Pinpoint the cell where the given text exists, returning its [x, y] midpoint coordinate. 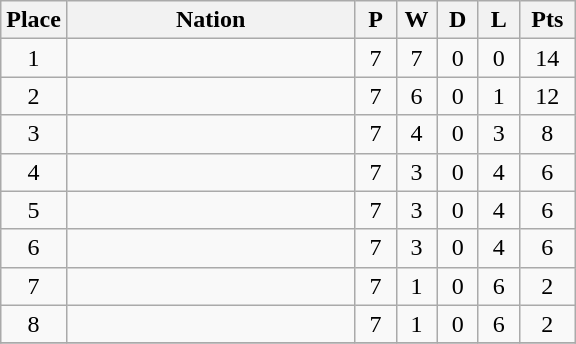
14 [547, 58]
D [458, 20]
P [376, 20]
5 [34, 210]
Pts [547, 20]
Nation [210, 20]
L [498, 20]
Place [34, 20]
W [416, 20]
12 [547, 96]
